For the text-containing cell, return its midpoint in (x, y) coordinate format. 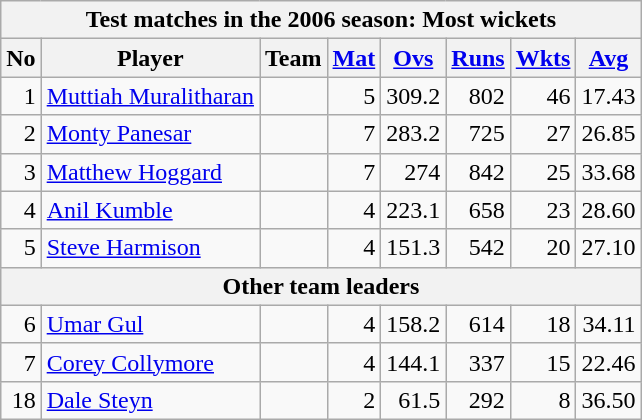
Dale Steyn (150, 400)
6 (21, 324)
158.2 (414, 324)
28.60 (608, 210)
Wkts (543, 58)
Monty Panesar (150, 134)
Mat (354, 58)
27.10 (608, 248)
658 (478, 210)
33.68 (608, 172)
309.2 (414, 96)
283.2 (414, 134)
Player (150, 58)
274 (414, 172)
Muttiah Muralitharan (150, 96)
8 (543, 400)
15 (543, 362)
802 (478, 96)
144.1 (414, 362)
Team (294, 58)
3 (21, 172)
No (21, 58)
223.1 (414, 210)
20 (543, 248)
Avg (608, 58)
22.46 (608, 362)
34.11 (608, 324)
61.5 (414, 400)
292 (478, 400)
614 (478, 324)
Ovs (414, 58)
Steve Harmison (150, 248)
Other team leaders (321, 286)
36.50 (608, 400)
26.85 (608, 134)
725 (478, 134)
337 (478, 362)
17.43 (608, 96)
1 (21, 96)
27 (543, 134)
25 (543, 172)
842 (478, 172)
Test matches in the 2006 season: Most wickets (321, 20)
23 (543, 210)
Umar Gul (150, 324)
Corey Collymore (150, 362)
542 (478, 248)
Runs (478, 58)
Anil Kumble (150, 210)
Matthew Hoggard (150, 172)
46 (543, 96)
151.3 (414, 248)
